Provide the (X, Y) coordinate of the cell's center where the given text is located.  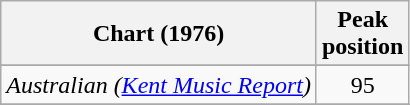
Peakposition (362, 34)
Australian (Kent Music Report) (159, 85)
Chart (1976) (159, 34)
95 (362, 85)
